Identify which cell holds the provided text, then report its [X, Y] central coordinate. 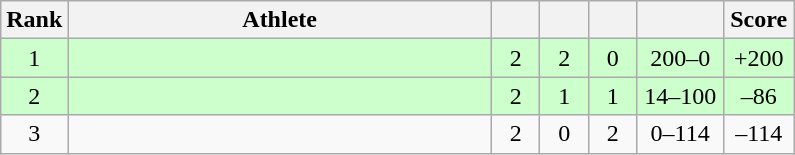
–114 [758, 134]
Score [758, 20]
3 [34, 134]
–86 [758, 96]
0–114 [680, 134]
14–100 [680, 96]
200–0 [680, 58]
Athlete [280, 20]
Rank [34, 20]
+200 [758, 58]
